From the cell containing the given text, extract its center point as (X, Y) coordinate. 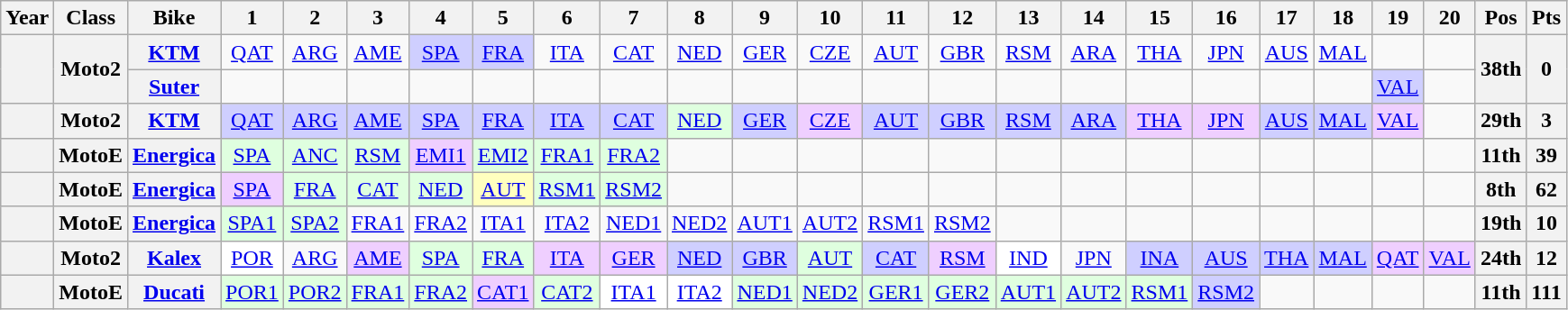
1 (252, 18)
9 (765, 18)
4 (441, 18)
INA (1160, 258)
19 (1398, 18)
16 (1226, 18)
Bike (175, 18)
Kalex (175, 258)
14 (1094, 18)
8 (700, 18)
39 (1546, 155)
POR1 (252, 292)
POR2 (315, 292)
20 (1450, 18)
SPA1 (252, 223)
62 (1546, 189)
Class (91, 18)
Suter (175, 87)
ANC (315, 155)
GER2 (962, 292)
6 (567, 18)
5 (503, 18)
38th (1500, 69)
IND (1028, 258)
7 (634, 18)
GER1 (896, 292)
SPA2 (315, 223)
Ducati (175, 292)
18 (1343, 18)
Pts (1546, 18)
0 (1546, 69)
15 (1160, 18)
Pos (1500, 18)
13 (1028, 18)
CAT1 (503, 292)
EMI2 (503, 155)
111 (1546, 292)
POR (252, 258)
EMI1 (441, 155)
24th (1500, 258)
29th (1500, 121)
8th (1500, 189)
2 (315, 18)
11 (896, 18)
CAT2 (567, 292)
19th (1500, 223)
Year (27, 18)
17 (1287, 18)
